Locate the cell with the specified text and output its [x, y] center coordinate. 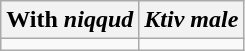
Ktiv male [192, 20]
With niqqud [70, 20]
